Capture the cell that displays the provided text and extract its [X, Y] central coordinate. 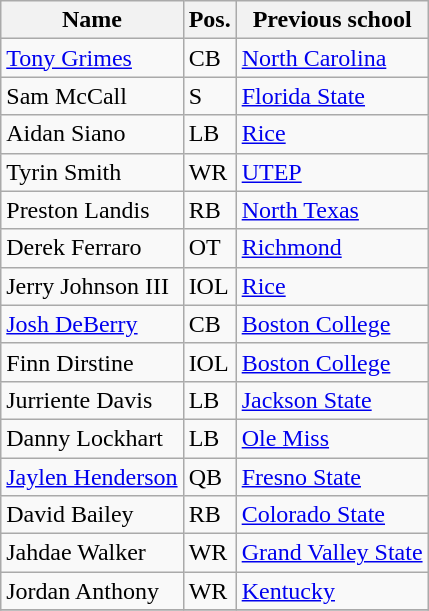
Jackson State [332, 400]
Kentucky [332, 591]
Tyrin Smith [92, 172]
David Bailey [92, 515]
Danny Lockhart [92, 438]
Jaylen Henderson [92, 477]
Florida State [332, 96]
Richmond [332, 248]
Jahdae Walker [92, 553]
Colorado State [332, 515]
Preston Landis [92, 210]
Grand Valley State [332, 553]
OT [210, 248]
Pos. [210, 20]
Name [92, 20]
Derek Ferraro [92, 248]
Jurriente Davis [92, 400]
Finn Dirstine [92, 362]
North Texas [332, 210]
Fresno State [332, 477]
Josh DeBerry [92, 324]
Tony Grimes [92, 58]
S [210, 96]
Ole Miss [332, 438]
QB [210, 477]
Previous school [332, 20]
Sam McCall [92, 96]
UTEP [332, 172]
Jordan Anthony [92, 591]
North Carolina [332, 58]
Aidan Siano [92, 134]
Jerry Johnson III [92, 286]
